Return (X, Y) of the center of cell containing provided text 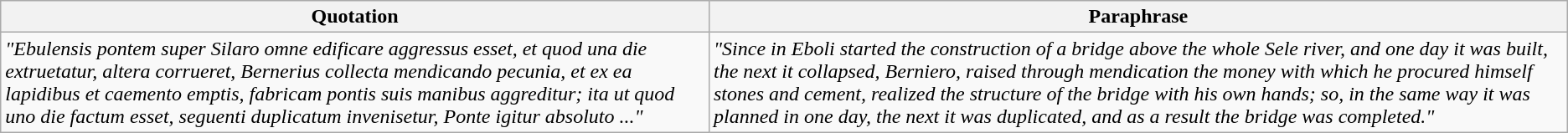
Quotation (355, 17)
Paraphrase (1137, 17)
